Find where the given text appears and provide that cell's center as (X, Y) coordinate. 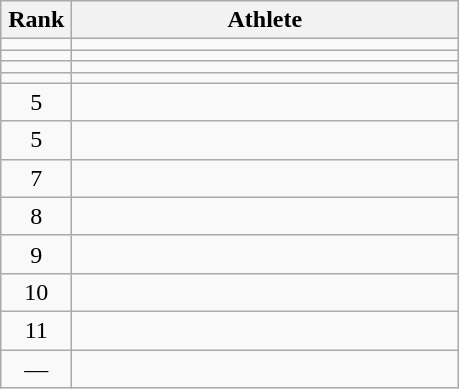
Rank (36, 20)
8 (36, 216)
7 (36, 178)
9 (36, 254)
10 (36, 292)
Athlete (265, 20)
11 (36, 330)
— (36, 369)
